From the cell containing the given text, extract its center point as [X, Y] coordinate. 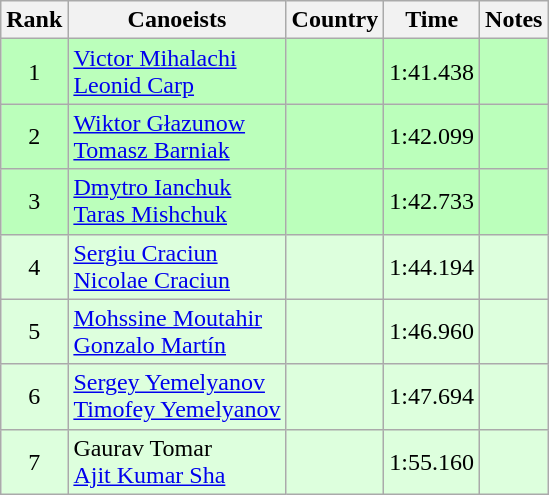
1:55.160 [432, 462]
2 [34, 136]
1:46.960 [432, 332]
Time [432, 20]
7 [34, 462]
Notes [514, 20]
4 [34, 266]
6 [34, 396]
Canoeists [177, 20]
Sergiu CraciunNicolae Craciun [177, 266]
Gaurav TomarAjit Kumar Sha [177, 462]
Sergey YemelyanovTimofey Yemelyanov [177, 396]
1:44.194 [432, 266]
1 [34, 72]
5 [34, 332]
Wiktor GłazunowTomasz Barniak [177, 136]
Mohssine MoutahirGonzalo Martín [177, 332]
Rank [34, 20]
1:47.694 [432, 396]
3 [34, 202]
Dmytro IanchukTaras Mishchuk [177, 202]
1:41.438 [432, 72]
Country [335, 20]
Victor MihalachiLeonid Carp [177, 72]
1:42.733 [432, 202]
1:42.099 [432, 136]
